Find where the given text appears and provide that cell's center as (X, Y) coordinate. 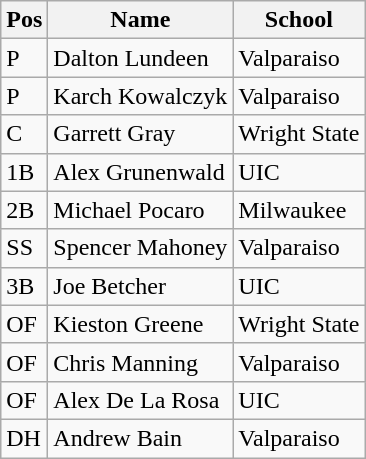
Name (140, 20)
2B (24, 210)
SS (24, 248)
C (24, 134)
Milwaukee (299, 210)
Karch Kowalczyk (140, 96)
Joe Betcher (140, 286)
Garrett Gray (140, 134)
1B (24, 172)
DH (24, 438)
Alex De La Rosa (140, 400)
Pos (24, 20)
Dalton Lundeen (140, 58)
Michael Pocaro (140, 210)
Alex Grunenwald (140, 172)
Andrew Bain (140, 438)
Chris Manning (140, 362)
3B (24, 286)
Kieston Greene (140, 324)
Spencer Mahoney (140, 248)
School (299, 20)
